Return (x, y) of the center of cell containing provided text 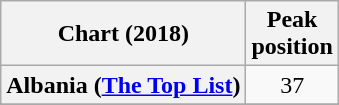
Peakposition (292, 34)
37 (292, 85)
Albania (The Top List) (124, 85)
Chart (2018) (124, 34)
